Extract the (x, y) coordinate from the center of the cell holding the provided text.  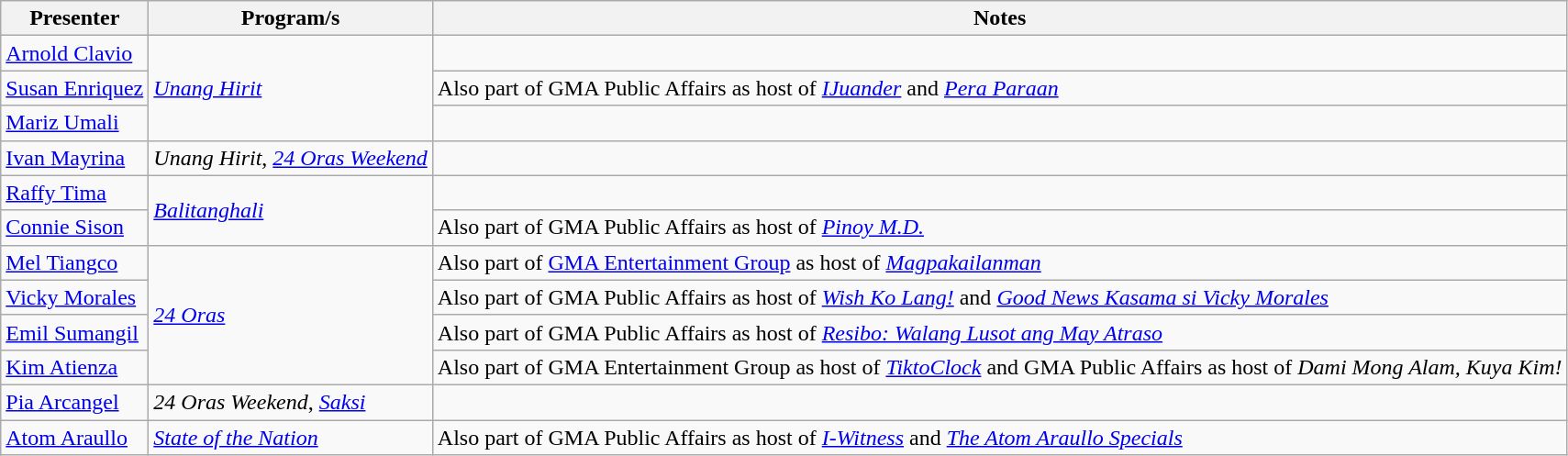
Also part of GMA Public Affairs as host of Pinoy M.D. (1000, 228)
Unang Hirit (290, 88)
Mel Tiangco (75, 262)
24 Oras (290, 315)
Raffy Tima (75, 193)
Mariz Umali (75, 123)
24 Oras Weekend, Saksi (290, 402)
Emil Sumangil (75, 332)
Also part of GMA Entertainment Group as host of Magpakailanman (1000, 262)
Program/s (290, 18)
Also part of GMA Entertainment Group as host of TiktoClock and GMA Public Affairs as host of Dami Mong Alam, Kuya Kim! (1000, 367)
Pia Arcangel (75, 402)
Arnold Clavio (75, 53)
Also part of GMA Public Affairs as host of IJuander and Pera Paraan (1000, 88)
Susan Enriquez (75, 88)
Vicky Morales (75, 297)
Also part of GMA Public Affairs as host of Wish Ko Lang! and Good News Kasama si Vicky Morales (1000, 297)
State of the Nation (290, 438)
Unang Hirit, 24 Oras Weekend (290, 158)
Also part of GMA Public Affairs as host of I-Witness and The Atom Araullo Specials (1000, 438)
Balitanghali (290, 210)
Presenter (75, 18)
Kim Atienza (75, 367)
Notes (1000, 18)
Ivan Mayrina (75, 158)
Also part of GMA Public Affairs as host of Resibo: Walang Lusot ang May Atraso (1000, 332)
Atom Araullo (75, 438)
Connie Sison (75, 228)
